Extract the (X, Y) coordinate from the center of the cell holding the provided text.  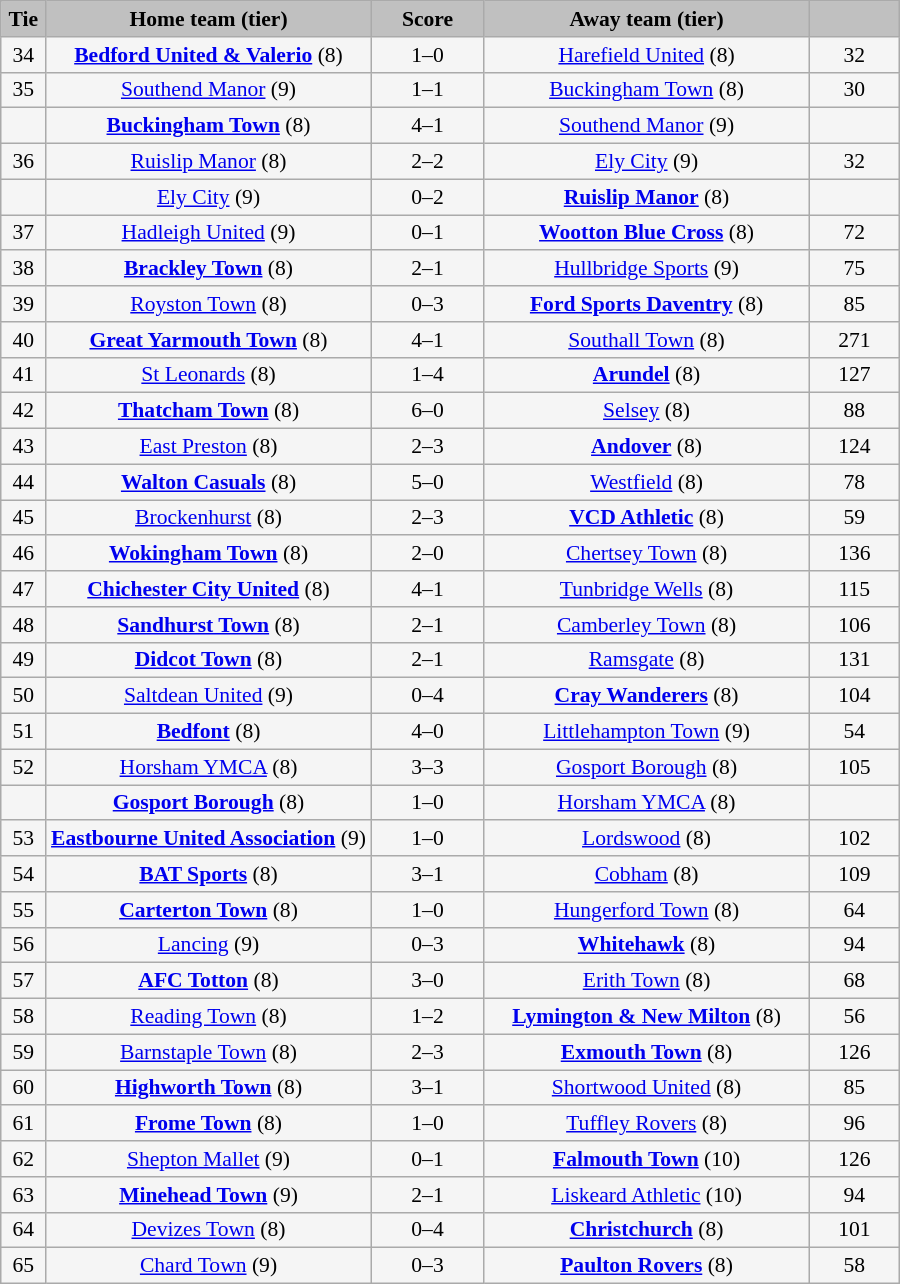
53 (24, 839)
Highworth Town (8) (209, 1088)
45 (24, 518)
East Preston (8) (209, 447)
Away team (tier) (647, 19)
Camberley Town (8) (647, 625)
VCD Athletic (8) (647, 518)
30 (854, 90)
50 (24, 696)
Ford Sports Daventry (8) (647, 304)
Liskeard Athletic (10) (647, 1195)
40 (24, 340)
105 (854, 767)
Shepton Mallet (9) (209, 1159)
104 (854, 696)
Eastbourne United Association (9) (209, 839)
Hungerford Town (8) (647, 910)
Lordswood (8) (647, 839)
78 (854, 482)
Chichester City United (8) (209, 589)
Brackley Town (8) (209, 269)
Didcot Town (8) (209, 660)
Royston Town (8) (209, 304)
127 (854, 375)
Erith Town (8) (647, 981)
Frome Town (8) (209, 1124)
Score (427, 19)
Westfield (8) (647, 482)
Lancing (9) (209, 945)
Thatcham Town (8) (209, 411)
124 (854, 447)
Saltdean United (9) (209, 696)
0–2 (427, 197)
36 (24, 162)
Barnstaple Town (8) (209, 1052)
102 (854, 839)
41 (24, 375)
109 (854, 874)
Shortwood United (8) (647, 1088)
Walton Casuals (8) (209, 482)
Andover (8) (647, 447)
Tunbridge Wells (8) (647, 589)
55 (24, 910)
61 (24, 1124)
Littlehampton Town (9) (647, 732)
Hadleigh United (9) (209, 233)
39 (24, 304)
AFC Totton (8) (209, 981)
68 (854, 981)
Christchurch (8) (647, 1230)
St Leonards (8) (209, 375)
2–0 (427, 554)
5–0 (427, 482)
35 (24, 90)
Cray Wanderers (8) (647, 696)
47 (24, 589)
Bedford United & Valerio (8) (209, 55)
52 (24, 767)
4–0 (427, 732)
Bedfont (8) (209, 732)
Paulton Rovers (8) (647, 1266)
Wootton Blue Cross (8) (647, 233)
Minehead Town (9) (209, 1195)
46 (24, 554)
136 (854, 554)
271 (854, 340)
Reading Town (8) (209, 1017)
Lymington & New Milton (8) (647, 1017)
38 (24, 269)
Hullbridge Sports (9) (647, 269)
Carterton Town (8) (209, 910)
Selsey (8) (647, 411)
3–0 (427, 981)
51 (24, 732)
Chard Town (9) (209, 1266)
49 (24, 660)
Harefield United (8) (647, 55)
Wokingham Town (8) (209, 554)
43 (24, 447)
3–3 (427, 767)
57 (24, 981)
2–2 (427, 162)
34 (24, 55)
Arundel (8) (647, 375)
1–2 (427, 1017)
Brockenhurst (8) (209, 518)
60 (24, 1088)
Home team (tier) (209, 19)
42 (24, 411)
37 (24, 233)
BAT Sports (8) (209, 874)
48 (24, 625)
Great Yarmouth Town (8) (209, 340)
6–0 (427, 411)
115 (854, 589)
Sandhurst Town (8) (209, 625)
Tuffley Rovers (8) (647, 1124)
1–1 (427, 90)
72 (854, 233)
Ramsgate (8) (647, 660)
75 (854, 269)
Exmouth Town (8) (647, 1052)
Falmouth Town (10) (647, 1159)
44 (24, 482)
106 (854, 625)
Whitehawk (8) (647, 945)
Southall Town (8) (647, 340)
96 (854, 1124)
65 (24, 1266)
Devizes Town (8) (209, 1230)
Tie (24, 19)
Chertsey Town (8) (647, 554)
88 (854, 411)
1–4 (427, 375)
101 (854, 1230)
131 (854, 660)
62 (24, 1159)
63 (24, 1195)
Cobham (8) (647, 874)
